Output the (X, Y) coordinate of the center of the cell containing the given text.  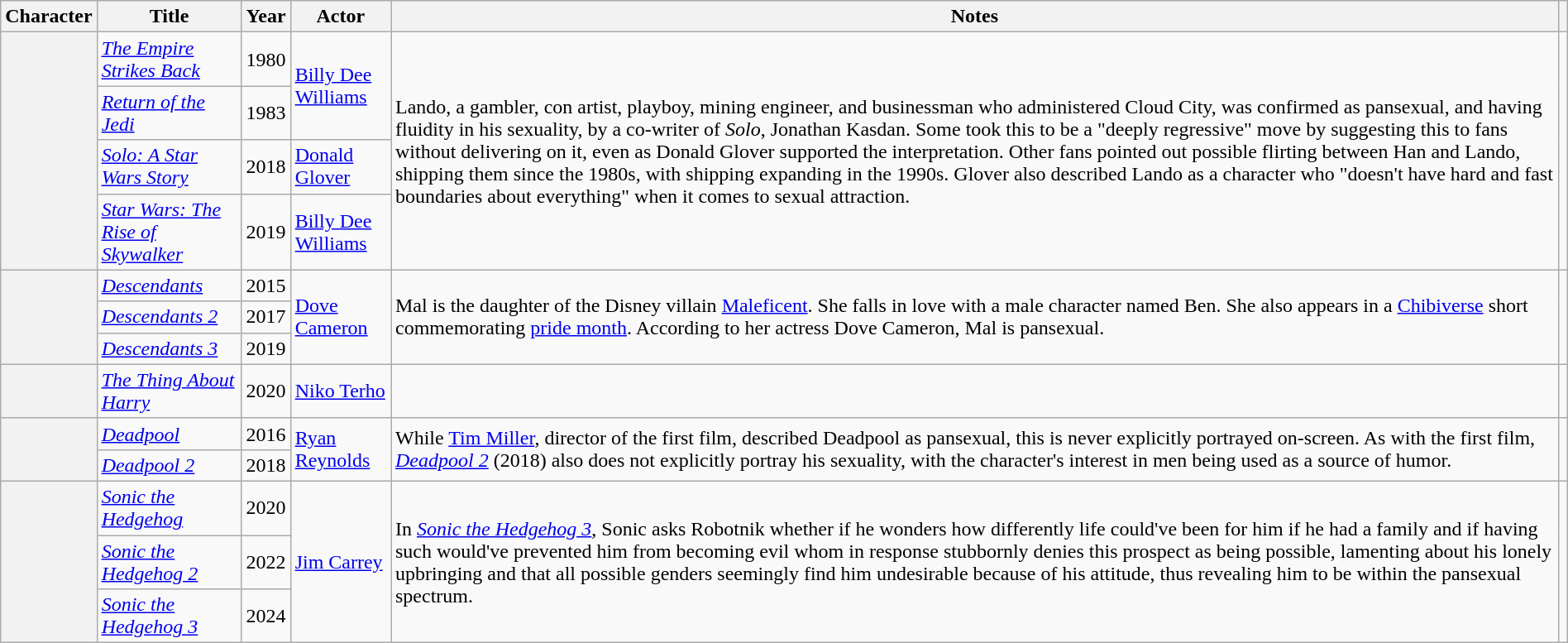
Donald Glover (341, 167)
Notes (974, 17)
Jim Carrey (341, 561)
1983 (266, 113)
Descendants 3 (169, 348)
1980 (266, 60)
Sonic the Hedgehog 2 (169, 561)
Star Wars: The Rise of Skywalker (169, 232)
The Empire Strikes Back (169, 60)
2017 (266, 317)
Descendants 2 (169, 317)
2024 (266, 616)
The Thing About Harry (169, 391)
2015 (266, 286)
Dove Cameron (341, 317)
Niko Terho (341, 391)
Deadpool 2 (169, 465)
Title (169, 17)
2022 (266, 561)
Solo: A Star Wars Story (169, 167)
Year (266, 17)
Sonic the Hedgehog (169, 508)
Return of the Jedi (169, 113)
Ryan Reynolds (341, 449)
Descendants (169, 286)
Sonic the Hedgehog 3 (169, 616)
Actor (341, 17)
Character (49, 17)
2016 (266, 434)
Deadpool (169, 434)
